Capture the cell that displays the provided text and extract its (x, y) central coordinate. 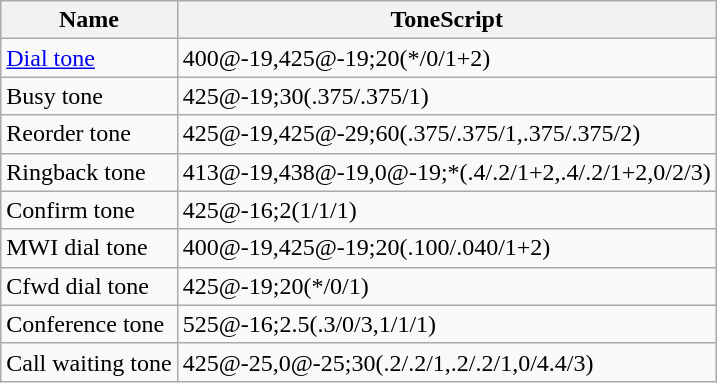
425@-19;30(.375/.375/1) (446, 96)
400@-19,425@-19;20(.100/.040/1+2) (446, 248)
413@-19,438@-19,0@-19;*(.4/.2/1+2,.4/.2/1+2,0/2/3) (446, 172)
Call waiting tone (89, 362)
Cfwd dial tone (89, 286)
Reorder tone (89, 134)
ToneScript (446, 20)
400@-19,425@-19;20(*/0/1+2) (446, 58)
Busy tone (89, 96)
MWI dial tone (89, 248)
425@-19,425@-29;60(.375/.375/1,.375/.375/2) (446, 134)
Ringback tone (89, 172)
Confirm tone (89, 210)
425@-16;2(1/1/1) (446, 210)
Dial tone (89, 58)
425@-25,0@-25;30(.2/.2/1,.2/.2/1,0/4.4/3) (446, 362)
Conference tone (89, 324)
Name (89, 20)
525@-16;2.5(.3/0/3,1/1/1) (446, 324)
425@-19;20(*/0/1) (446, 286)
